Capture the cell that displays the provided text and extract its (x, y) central coordinate. 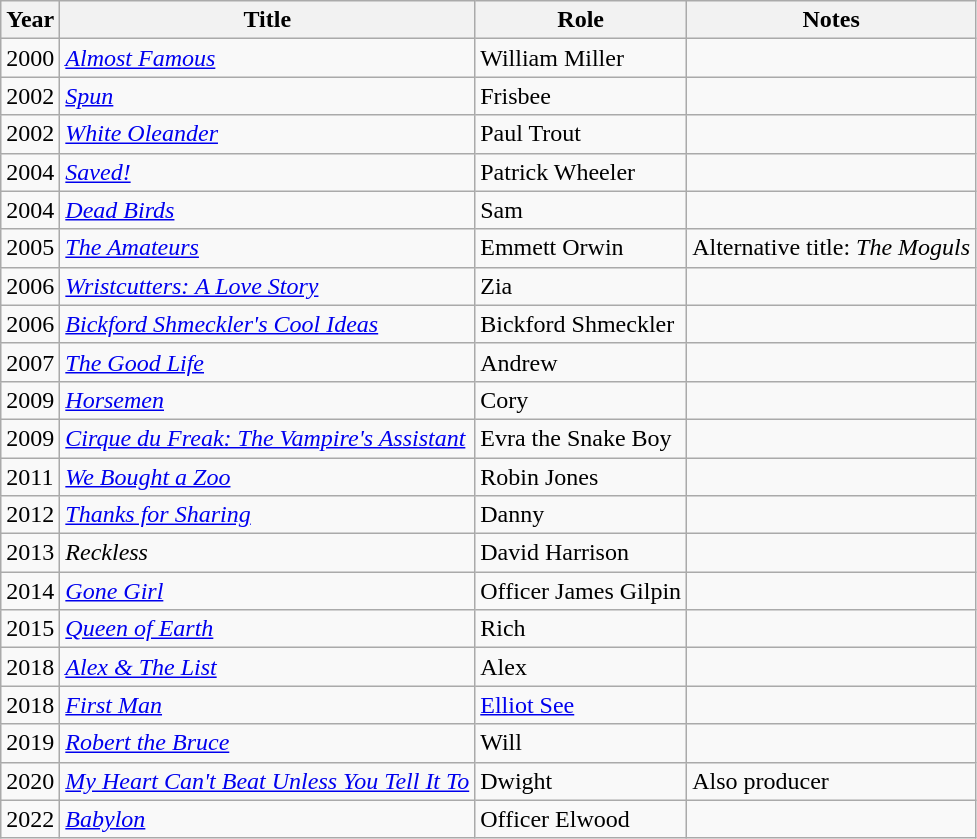
Sam (581, 210)
Cirque du Freak: The Vampire's Assistant (268, 438)
Alternative title: The Moguls (832, 248)
Babylon (268, 819)
2022 (30, 819)
Reckless (268, 553)
Title (268, 20)
2019 (30, 743)
Elliot See (581, 705)
Cory (581, 400)
Bickford Shmeckler's Cool Ideas (268, 324)
William Miller (581, 58)
Queen of Earth (268, 629)
Emmett Orwin (581, 248)
Frisbee (581, 96)
Almost Famous (268, 58)
Spun (268, 96)
Gone Girl (268, 591)
Rich (581, 629)
Bickford Shmeckler (581, 324)
Evra the Snake Boy (581, 438)
2011 (30, 477)
White Oleander (268, 134)
2000 (30, 58)
Also producer (832, 781)
Dead Birds (268, 210)
2014 (30, 591)
2007 (30, 362)
My Heart Can't Beat Unless You Tell It To (268, 781)
Alex (581, 667)
Robert the Bruce (268, 743)
Alex & The List (268, 667)
Robin Jones (581, 477)
2005 (30, 248)
Notes (832, 20)
Officer James Gilpin (581, 591)
David Harrison (581, 553)
Andrew (581, 362)
Patrick Wheeler (581, 172)
Zia (581, 286)
Dwight (581, 781)
Horsemen (268, 400)
Paul Trout (581, 134)
We Bought a Zoo (268, 477)
The Good Life (268, 362)
2020 (30, 781)
Thanks for Sharing (268, 515)
Year (30, 20)
Saved! (268, 172)
Officer Elwood (581, 819)
2013 (30, 553)
First Man (268, 705)
Role (581, 20)
2012 (30, 515)
Wristcutters: A Love Story (268, 286)
Will (581, 743)
The Amateurs (268, 248)
Danny (581, 515)
2015 (30, 629)
